Locate the cell with the specified text and output its [x, y] center coordinate. 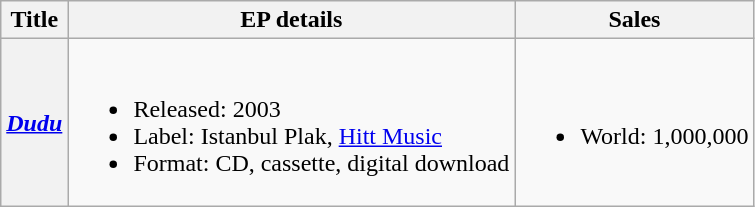
Title [34, 20]
Dudu [34, 122]
Released: 2003Label: Istanbul Plak, Hitt MusicFormat: CD, cassette, digital download [292, 122]
World: 1,000,000 [634, 122]
Sales [634, 20]
EP details [292, 20]
